Pinpoint the cell where the given text exists, returning its (X, Y) midpoint coordinate. 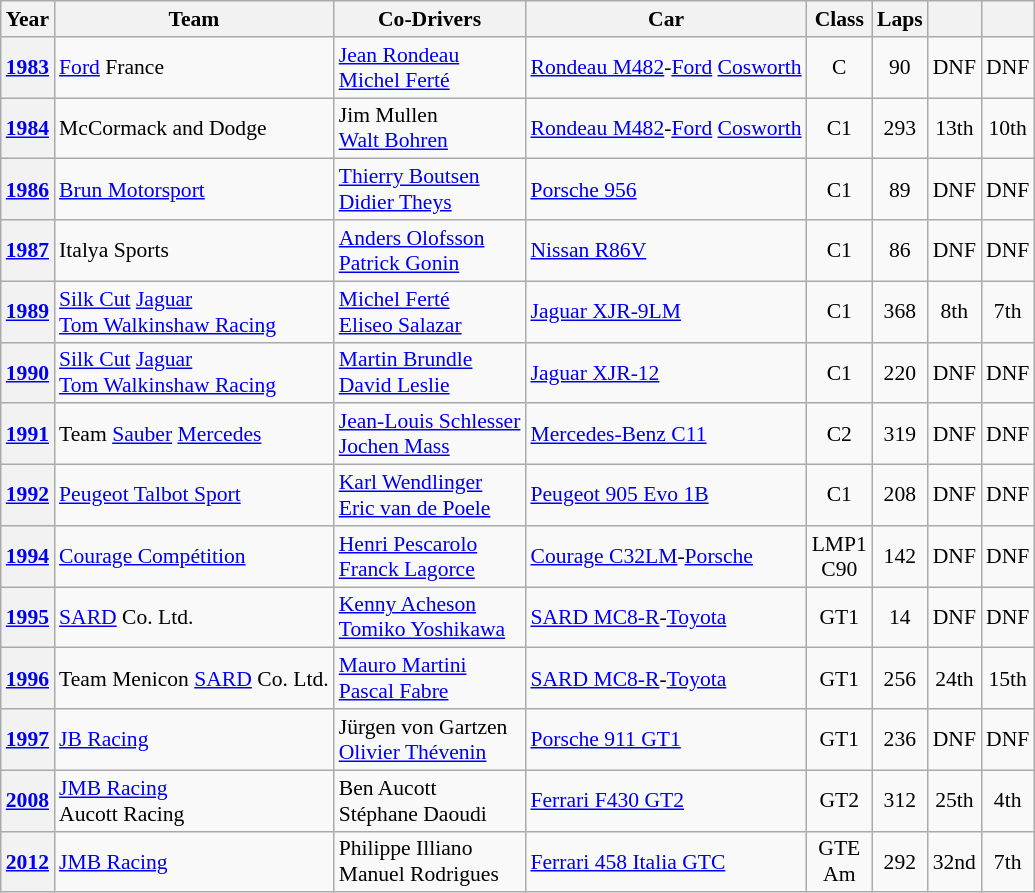
1996 (28, 678)
32nd (954, 862)
208 (900, 496)
Porsche 911 GT1 (666, 740)
JMB Racing (194, 862)
236 (900, 740)
Italya Sports (194, 250)
8th (954, 312)
220 (900, 372)
Michel Ferté Eliseo Salazar (430, 312)
Jaguar XJR-12 (666, 372)
Brun Motorsport (194, 190)
1990 (28, 372)
Kenny Acheson Tomiko Yoshikawa (430, 618)
Ferrari F430 GT2 (666, 800)
13th (954, 128)
Jim Mullen Walt Bohren (430, 128)
Class (840, 19)
JB Racing (194, 740)
1997 (28, 740)
14 (900, 618)
Nissan R86V (666, 250)
Jaguar XJR-9LM (666, 312)
15th (1008, 678)
Year (28, 19)
Laps (900, 19)
2008 (28, 800)
Ferrari 458 Italia GTC (666, 862)
Team (194, 19)
1983 (28, 68)
1987 (28, 250)
4th (1008, 800)
Peugeot Talbot Sport (194, 496)
86 (900, 250)
Mercedes-Benz C11 (666, 434)
Mauro Martini Pascal Fabre (430, 678)
Karl Wendlinger Eric van de Poele (430, 496)
SARD Co. Ltd. (194, 618)
256 (900, 678)
1984 (28, 128)
368 (900, 312)
Peugeot 905 Evo 1B (666, 496)
Jürgen von Gartzen Olivier Thévenin (430, 740)
1989 (28, 312)
Team Sauber Mercedes (194, 434)
10th (1008, 128)
Team Menicon SARD Co. Ltd. (194, 678)
C (840, 68)
Ben Aucott Stéphane Daoudi (430, 800)
1995 (28, 618)
Courage Compétition (194, 556)
2012 (28, 862)
293 (900, 128)
C2 (840, 434)
Anders Olofsson Patrick Gonin (430, 250)
Philippe Illiano Manuel Rodrigues (430, 862)
Car (666, 19)
Jean-Louis Schlesser Jochen Mass (430, 434)
JMB Racing Aucott Racing (194, 800)
Ford France (194, 68)
1991 (28, 434)
292 (900, 862)
1986 (28, 190)
Jean Rondeau Michel Ferté (430, 68)
GTEAm (840, 862)
Co-Drivers (430, 19)
142 (900, 556)
89 (900, 190)
24th (954, 678)
Thierry Boutsen Didier Theys (430, 190)
319 (900, 434)
Henri Pescarolo Franck Lagorce (430, 556)
1994 (28, 556)
LMP1C90 (840, 556)
1992 (28, 496)
Courage C32LM-Porsche (666, 556)
312 (900, 800)
90 (900, 68)
GT2 (840, 800)
25th (954, 800)
Martin Brundle David Leslie (430, 372)
McCormack and Dodge (194, 128)
Porsche 956 (666, 190)
